Search for the cell housing the specified text and yield its (X, Y) center coordinate. 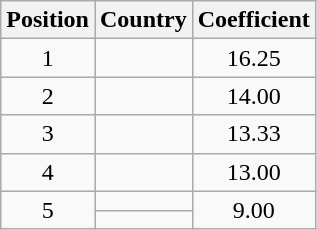
Position (48, 20)
13.33 (254, 134)
4 (48, 172)
13.00 (254, 172)
5 (48, 210)
Coefficient (254, 20)
9.00 (254, 210)
1 (48, 58)
14.00 (254, 96)
3 (48, 134)
2 (48, 96)
16.25 (254, 58)
Country (143, 20)
